Provide the [x, y] coordinate of the cell's center where the given text is located.  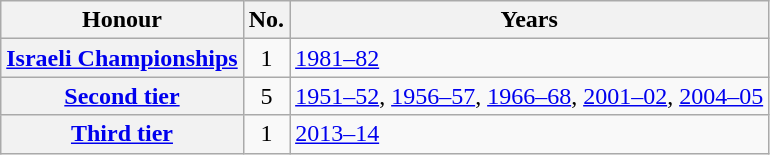
Years [530, 20]
1951–52, 1956–57, 1966–68, 2001–02, 2004–05 [530, 96]
Israeli Championships [122, 58]
Second tier [122, 96]
5 [266, 96]
2013–14 [530, 134]
1981–82 [530, 58]
No. [266, 20]
Honour [122, 20]
Third tier [122, 134]
